From the cell containing the given text, extract its center point as [X, Y] coordinate. 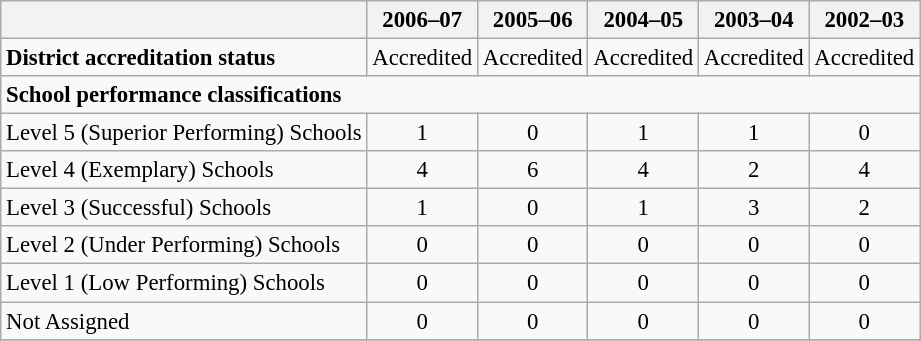
2005–06 [532, 20]
Level 2 (Under Performing) Schools [184, 245]
Level 5 (Superior Performing) Schools [184, 133]
2006–07 [422, 20]
2004–05 [644, 20]
Level 4 (Exemplary) Schools [184, 170]
School performance classifications [460, 95]
Level 3 (Successful) Schools [184, 208]
Level 1 (Low Performing) Schools [184, 283]
2002–03 [864, 20]
2003–04 [754, 20]
3 [754, 208]
District accreditation status [184, 58]
Not Assigned [184, 321]
6 [532, 170]
